Capture the cell that displays the provided text and extract its (X, Y) central coordinate. 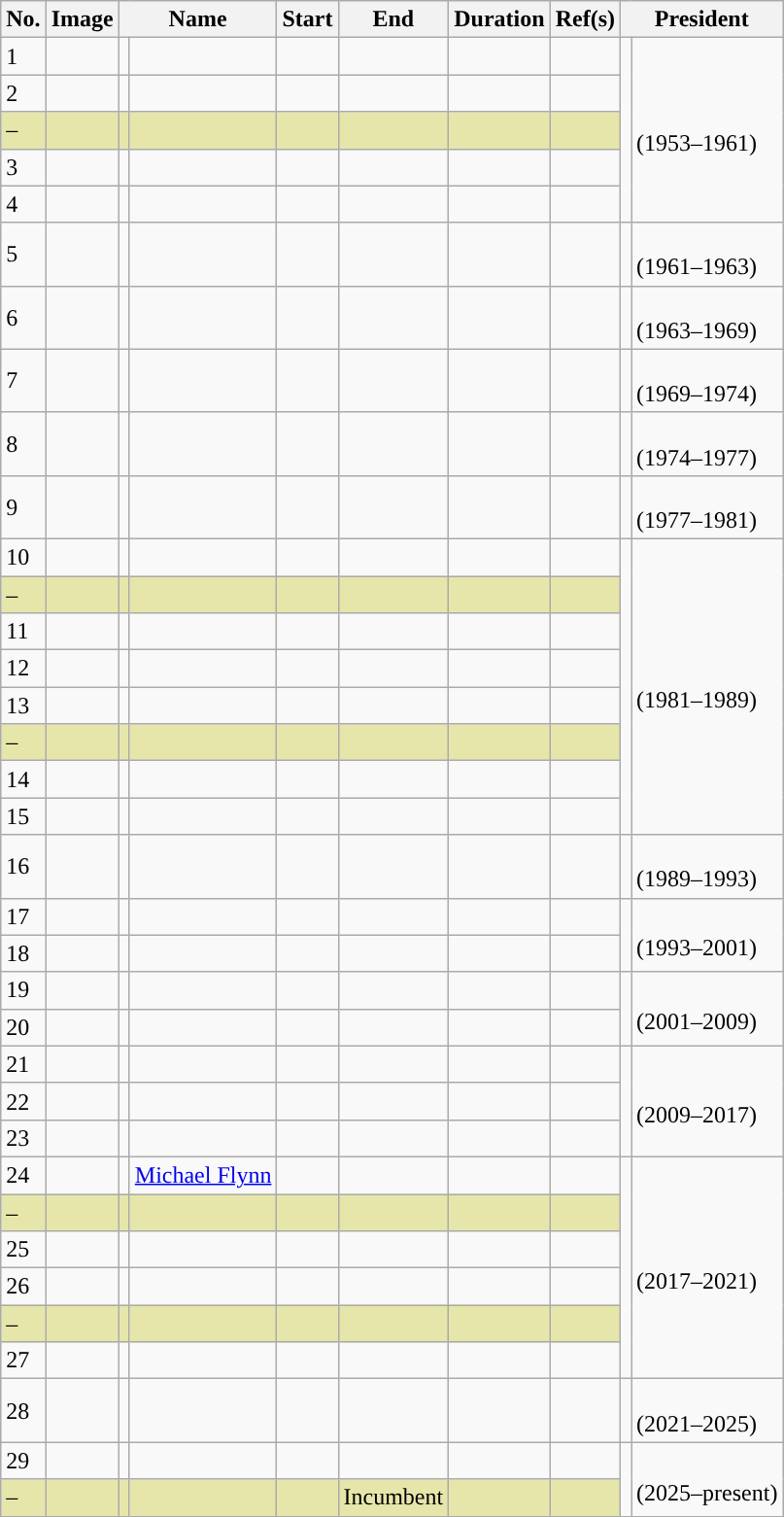
Duration (499, 19)
(1989–1993) (707, 867)
9 (23, 507)
2 (23, 93)
Michael Flynn (203, 1175)
4 (23, 204)
11 (23, 632)
(1977–1981) (707, 507)
10 (23, 557)
Start (307, 19)
24 (23, 1175)
26 (23, 1287)
3 (23, 167)
(1953–1961) (707, 130)
(1974–1977) (707, 443)
12 (23, 669)
End (393, 19)
Incumbent (393, 1498)
(1981–1989) (707, 686)
8 (23, 443)
6 (23, 317)
13 (23, 706)
(1961–1963) (707, 255)
14 (23, 779)
Image (82, 19)
(1969–1974) (707, 381)
1 (23, 56)
17 (23, 916)
Ref(s) (585, 19)
5 (23, 255)
(2001–2009) (707, 1009)
President (701, 19)
23 (23, 1138)
(1993–2001) (707, 935)
15 (23, 816)
Name (198, 19)
(2025–present) (707, 1479)
22 (23, 1101)
21 (23, 1064)
(2021–2025) (707, 1411)
7 (23, 381)
18 (23, 953)
28 (23, 1411)
16 (23, 867)
19 (23, 990)
No. (23, 19)
20 (23, 1027)
(1963–1969) (707, 317)
27 (23, 1361)
(2017–2021) (707, 1267)
25 (23, 1250)
(2009–2017) (707, 1101)
29 (23, 1461)
